From the cell containing the given text, extract its center point as (X, Y) coordinate. 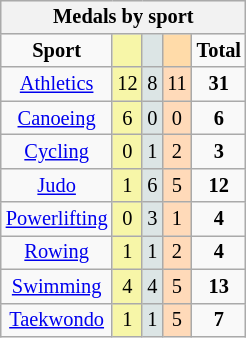
Sport (57, 51)
Athletics (57, 84)
Total (219, 51)
Cycling (57, 152)
Taekwondo (57, 320)
11 (176, 84)
Canoeing (57, 118)
13 (219, 286)
7 (219, 320)
Medals by sport (124, 17)
31 (219, 84)
Swimming (57, 286)
Powerlifting (57, 219)
Rowing (57, 253)
8 (152, 84)
Judo (57, 185)
